Output the [x, y] coordinate of the center of the cell containing the given text.  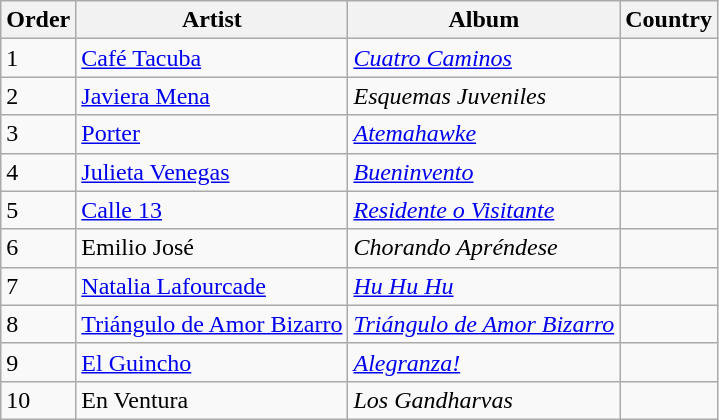
Artist [212, 20]
Cuatro Caminos [484, 58]
7 [38, 286]
9 [38, 362]
Residente o Visitante [484, 210]
Javiera Mena [212, 96]
Calle 13 [212, 210]
2 [38, 96]
Album [484, 20]
Chorando Apréndese [484, 248]
Porter [212, 134]
Esquemas Juveniles [484, 96]
Los Gandharvas [484, 400]
1 [38, 58]
10 [38, 400]
8 [38, 324]
Alegranza! [484, 362]
Café Tacuba [212, 58]
3 [38, 134]
5 [38, 210]
Natalia Lafourcade [212, 286]
Bueninvento [484, 172]
El Guincho [212, 362]
Order [38, 20]
En Ventura [212, 400]
4 [38, 172]
Julieta Venegas [212, 172]
Country [669, 20]
Hu Hu Hu [484, 286]
Atemahawke [484, 134]
6 [38, 248]
Emilio José [212, 248]
